From the cell containing the given text, extract its center point as [X, Y] coordinate. 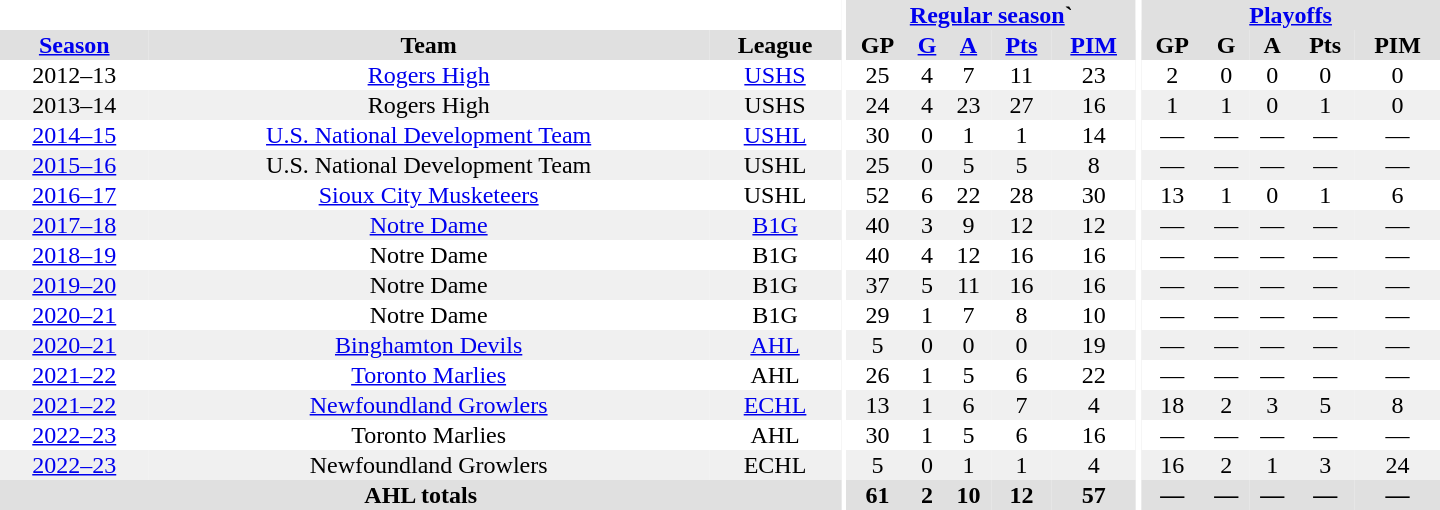
19 [1094, 345]
AHL totals [420, 495]
Season [74, 45]
18 [1172, 405]
2016–17 [74, 195]
28 [1022, 195]
29 [877, 315]
2017–18 [74, 225]
2018–19 [74, 255]
27 [1022, 105]
Team [429, 45]
Sioux City Musketeers [429, 195]
2014–15 [74, 135]
2013–14 [74, 105]
26 [877, 375]
Binghamton Devils [429, 345]
2015–16 [74, 165]
9 [968, 225]
52 [877, 195]
League [776, 45]
61 [877, 495]
37 [877, 285]
Regular season` [991, 15]
14 [1094, 135]
Playoffs [1290, 15]
2019–20 [74, 285]
2012–13 [74, 75]
57 [1094, 495]
